Locate the cell with the specified text and output its [x, y] center coordinate. 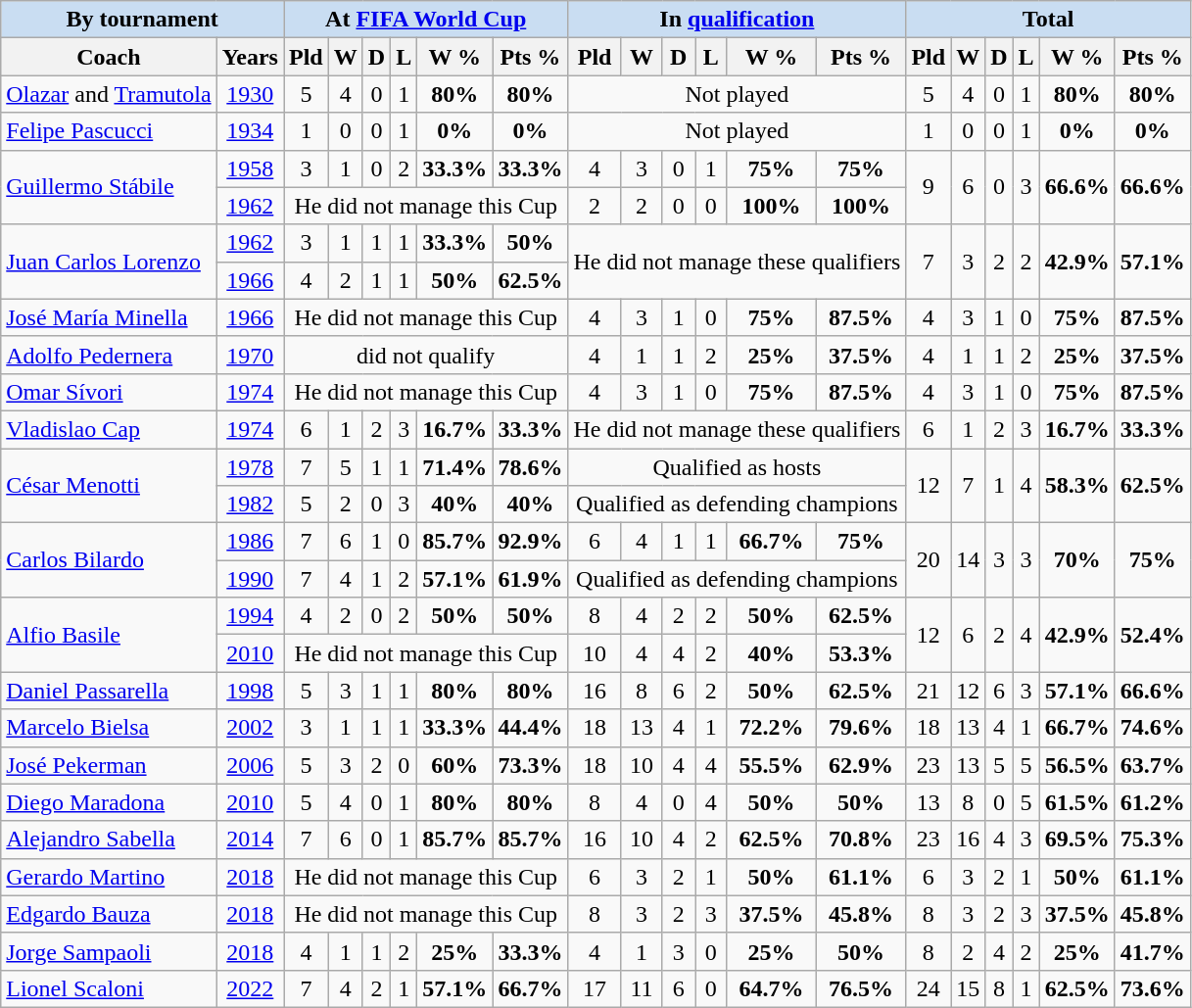
José María Minella [109, 317]
1998 [250, 691]
61.2% [1152, 802]
1990 [250, 579]
Omar Sívori [109, 392]
Carlos Bilardo [109, 560]
73.6% [1152, 988]
In qualification [737, 20]
1958 [250, 168]
Marcelo Bielsa [109, 728]
Guillermo Stábile [109, 187]
Lionel Scaloni [109, 988]
2002 [250, 728]
Vladislao Cap [109, 429]
1970 [250, 355]
76.5% [861, 988]
1930 [250, 94]
Adolfo Pedernera [109, 355]
1986 [250, 542]
Edgardo Bauza [109, 914]
71.4% [454, 467]
78.6% [531, 467]
92.9% [531, 542]
58.3% [1077, 486]
20 [929, 560]
Total [1048, 20]
Alejandro Sabella [109, 840]
Years [250, 57]
1978 [250, 467]
70% [1077, 560]
15 [968, 988]
1994 [250, 616]
44.4% [531, 728]
Alfio Basile [109, 635]
11 [642, 988]
Qualified as hosts [737, 467]
70.8% [861, 840]
55.5% [772, 765]
At FIFA World Cup [426, 20]
1982 [250, 504]
Jorge Sampaoli [109, 951]
56.5% [1077, 765]
2014 [250, 840]
14 [968, 560]
41.7% [1152, 951]
62.9% [861, 765]
Diego Maradona [109, 802]
Juan Carlos Lorenzo [109, 262]
72.2% [772, 728]
By tournament [143, 20]
79.6% [861, 728]
2022 [250, 988]
Felipe Pascucci [109, 131]
17 [595, 988]
Coach [109, 57]
César Menotti [109, 486]
Daniel Passarella [109, 691]
60% [454, 765]
2006 [250, 765]
63.7% [1152, 765]
24 [929, 988]
1934 [250, 131]
69.5% [1077, 840]
Olazar and Tramutola [109, 94]
did not qualify [426, 355]
73.3% [531, 765]
61.5% [1077, 802]
64.7% [772, 988]
Gerardo Martino [109, 877]
52.4% [1152, 635]
9 [929, 187]
José Pekerman [109, 765]
74.6% [1152, 728]
53.3% [861, 653]
21 [929, 691]
61.9% [531, 579]
75.3% [1152, 840]
